Scan for the cell matching the given text and deliver its (x, y) coordinate at center. 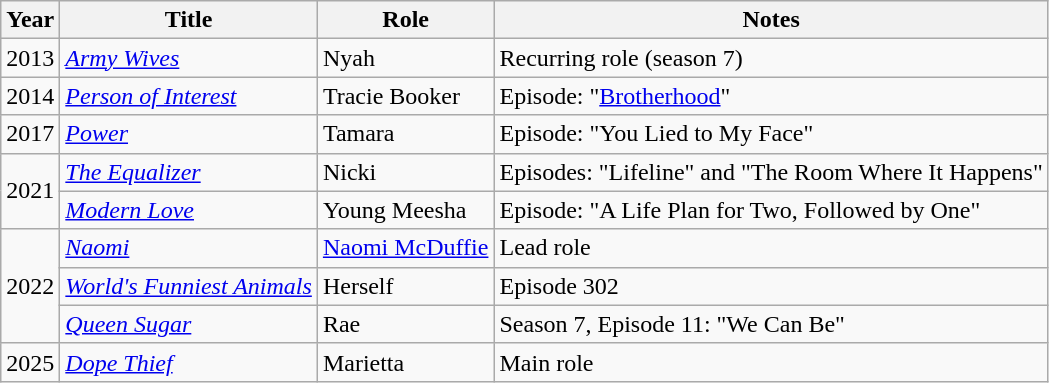
2021 (30, 191)
Dope Thief (189, 362)
Year (30, 20)
2013 (30, 58)
Naomi McDuffie (406, 248)
Rae (406, 324)
Title (189, 20)
Nicki (406, 172)
World's Funniest Animals (189, 286)
Recurring role (season 7) (771, 58)
Modern Love (189, 210)
Queen Sugar (189, 324)
Episode 302 (771, 286)
Tamara (406, 134)
Army Wives (189, 58)
Episode: "A Life Plan for Two, Followed by One" (771, 210)
Marietta (406, 362)
Nyah (406, 58)
Episodes: "Lifeline" and "The Room Where It Happens" (771, 172)
The Equalizer (189, 172)
2014 (30, 96)
Person of Interest (189, 96)
Season 7, Episode 11: "We Can Be" (771, 324)
Episode: "Brotherhood" (771, 96)
Tracie Booker (406, 96)
Naomi (189, 248)
Main role (771, 362)
Role (406, 20)
Notes (771, 20)
Young Meesha (406, 210)
Herself (406, 286)
2022 (30, 286)
Episode: "You Lied to My Face" (771, 134)
2025 (30, 362)
Power (189, 134)
2017 (30, 134)
Lead role (771, 248)
